Capture the cell that displays the provided text and extract its (x, y) central coordinate. 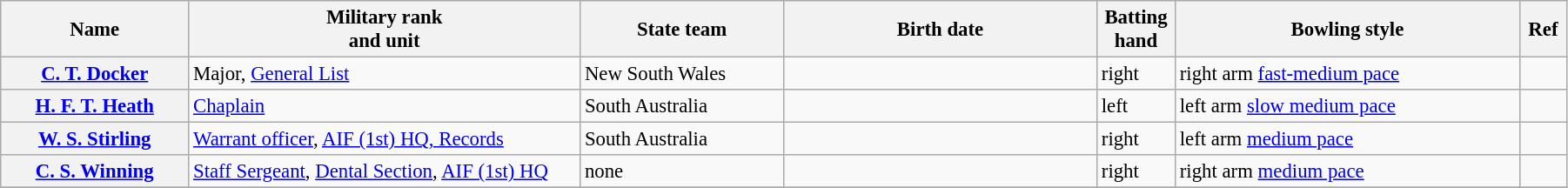
Warrant officer, AIF (1st) HQ, Records (385, 139)
Ref (1543, 30)
W. S. Stirling (95, 139)
Chaplain (385, 106)
H. F. T. Heath (95, 106)
Birth date (941, 30)
Bowling style (1347, 30)
right arm medium pace (1347, 171)
C. T. Docker (95, 74)
C. S. Winning (95, 171)
Name (95, 30)
none (682, 171)
right arm fast-medium pace (1347, 74)
left (1136, 106)
Staff Sergeant, Dental Section, AIF (1st) HQ (385, 171)
Batting hand (1136, 30)
Major, General List (385, 74)
New South Wales (682, 74)
State team (682, 30)
Military rankand unit (385, 30)
left arm medium pace (1347, 139)
left arm slow medium pace (1347, 106)
